Determine the (X, Y) coordinate at the center of the cell enclosing the given text.  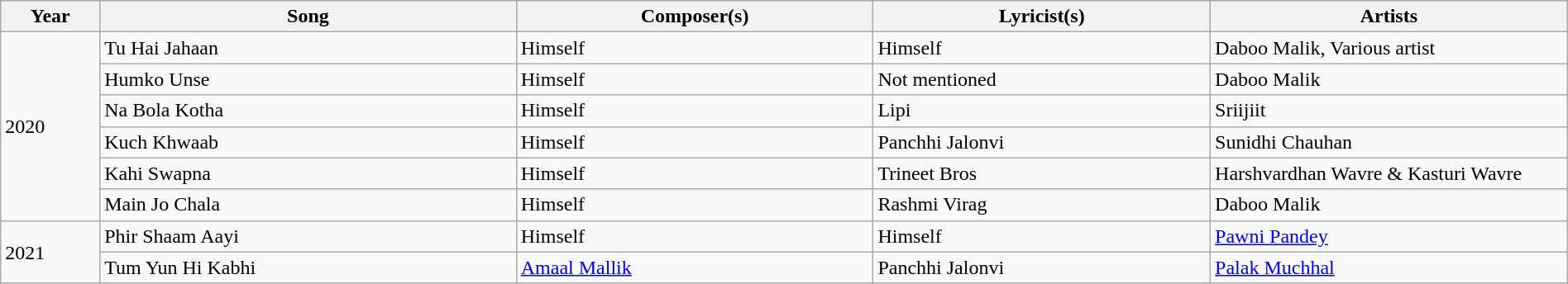
Rashmi Virag (1042, 205)
Not mentioned (1042, 79)
Tum Yun Hi Kabhi (308, 267)
Sriijiit (1389, 111)
Tu Hai Jahaan (308, 48)
Artists (1389, 17)
Lipi (1042, 111)
Pawni Pandey (1389, 236)
Daboo Malik, Various artist (1389, 48)
Phir Shaam Aayi (308, 236)
2021 (50, 252)
Amaal Mallik (695, 267)
Kuch Khwaab (308, 142)
Harshvardhan Wavre & Kasturi Wavre (1389, 173)
Song (308, 17)
Year (50, 17)
Palak Muchhal (1389, 267)
Main Jo Chala (308, 205)
Humko Unse (308, 79)
Composer(s) (695, 17)
2020 (50, 126)
Na Bola Kotha (308, 111)
Trineet Bros (1042, 173)
Lyricist(s) (1042, 17)
Kahi Swapna (308, 173)
Sunidhi Chauhan (1389, 142)
